Pinpoint the cell where the given text exists, returning its [x, y] midpoint coordinate. 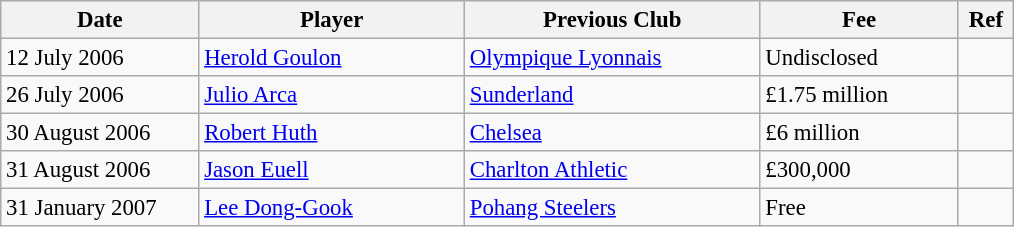
Fee [859, 20]
Ref [986, 20]
Jason Euell [332, 170]
Charlton Athletic [612, 170]
26 July 2006 [100, 95]
£6 million [859, 133]
31 August 2006 [100, 170]
12 July 2006 [100, 58]
Julio Arca [332, 95]
Lee Dong-Gook [332, 208]
Sunderland [612, 95]
Olympique Lyonnais [612, 58]
Pohang Steelers [612, 208]
£1.75 million [859, 95]
Free [859, 208]
30 August 2006 [100, 133]
Chelsea [612, 133]
Robert Huth [332, 133]
31 January 2007 [100, 208]
Player [332, 20]
Undisclosed [859, 58]
£300,000 [859, 170]
Herold Goulon [332, 58]
Date [100, 20]
Previous Club [612, 20]
